Provide the [x, y] coordinate of the cell's center where the given text is located.  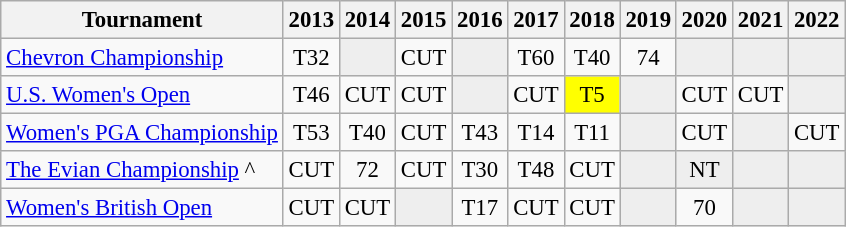
2016 [480, 20]
2020 [704, 20]
T14 [536, 133]
Tournament [142, 20]
T5 [592, 95]
T32 [311, 58]
2014 [367, 20]
72 [367, 170]
Women's British Open [142, 208]
Women's PGA Championship [142, 133]
T46 [311, 95]
T30 [480, 170]
T17 [480, 208]
U.S. Women's Open [142, 95]
T48 [536, 170]
2015 [424, 20]
70 [704, 208]
NT [704, 170]
2018 [592, 20]
2021 [760, 20]
The Evian Championship ^ [142, 170]
2017 [536, 20]
T43 [480, 133]
2013 [311, 20]
T53 [311, 133]
2019 [648, 20]
74 [648, 58]
Chevron Championship [142, 58]
2022 [817, 20]
T11 [592, 133]
T60 [536, 58]
